Extract the (X, Y) coordinate from the center of the cell holding the provided text.  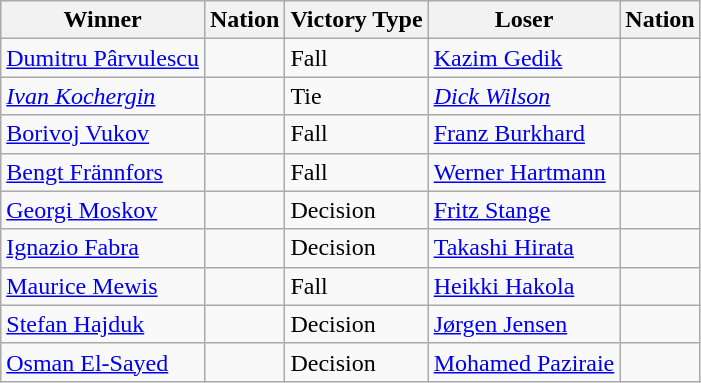
Franz Burkhard (524, 134)
Bengt Frännfors (103, 172)
Maurice Mewis (103, 286)
Georgi Moskov (103, 210)
Kazim Gedik (524, 58)
Ignazio Fabra (103, 248)
Jørgen Jensen (524, 324)
Stefan Hajduk (103, 324)
Werner Hartmann (524, 172)
Takashi Hirata (524, 248)
Ivan Kochergin (103, 96)
Tie (356, 96)
Borivoj Vukov (103, 134)
Victory Type (356, 20)
Osman El-Sayed (103, 362)
Mohamed Paziraie (524, 362)
Winner (103, 20)
Dumitru Pârvulescu (103, 58)
Fritz Stange (524, 210)
Loser (524, 20)
Heikki Hakola (524, 286)
Dick Wilson (524, 96)
